Identify which cell holds the provided text, then report its (x, y) central coordinate. 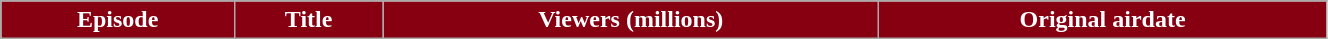
Title (308, 20)
Episode (118, 20)
Viewers (millions) (631, 20)
Original airdate (1103, 20)
